For the text-containing cell, return its midpoint in [X, Y] coordinate format. 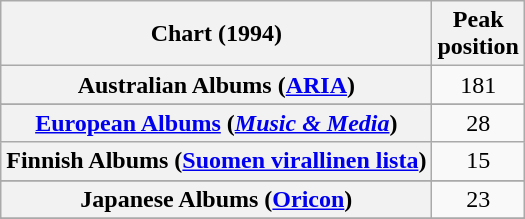
15 [478, 161]
Chart (1994) [216, 34]
Peakposition [478, 34]
European Albums (Music & Media) [216, 123]
Japanese Albums (Oricon) [216, 199]
28 [478, 123]
Finnish Albums (Suomen virallinen lista) [216, 161]
23 [478, 199]
181 [478, 85]
Australian Albums (ARIA) [216, 85]
